Scan for the cell matching the given text and deliver its [x, y] coordinate at center. 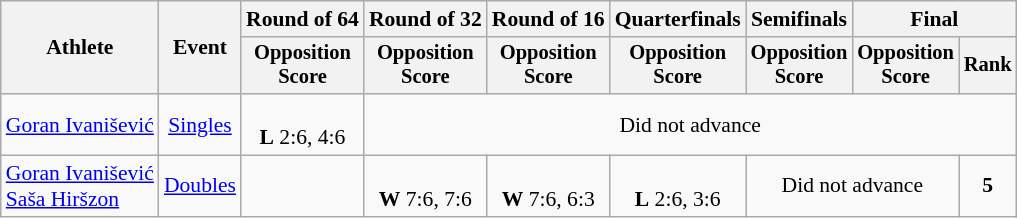
Singles [200, 124]
Athlete [80, 48]
Event [200, 48]
Round of 32 [426, 19]
Quarterfinals [678, 19]
Final [934, 19]
Round of 16 [548, 19]
Round of 64 [302, 19]
L 2:6, 3:6 [678, 186]
5 [988, 186]
Rank [988, 66]
Semifinals [800, 19]
W 7:6, 6:3 [548, 186]
L 2:6, 4:6 [302, 124]
Goran IvaniševićSaša Hiršzon [80, 186]
W 7:6, 7:6 [426, 186]
Goran Ivanišević [80, 124]
Doubles [200, 186]
